Determine the [X, Y] coordinate at the center of the cell enclosing the given text.  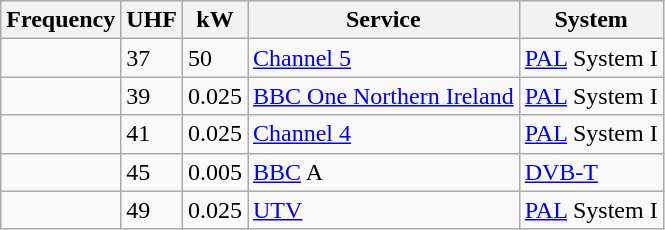
41 [152, 134]
kW [214, 20]
BBC One Northern Ireland [384, 96]
50 [214, 58]
Channel 5 [384, 58]
37 [152, 58]
Frequency [61, 20]
39 [152, 96]
BBC A [384, 172]
UHF [152, 20]
Service [384, 20]
System [591, 20]
0.005 [214, 172]
49 [152, 210]
UTV [384, 210]
45 [152, 172]
DVB-T [591, 172]
Channel 4 [384, 134]
